Determine the [x, y] coordinate at the center of the cell enclosing the given text.  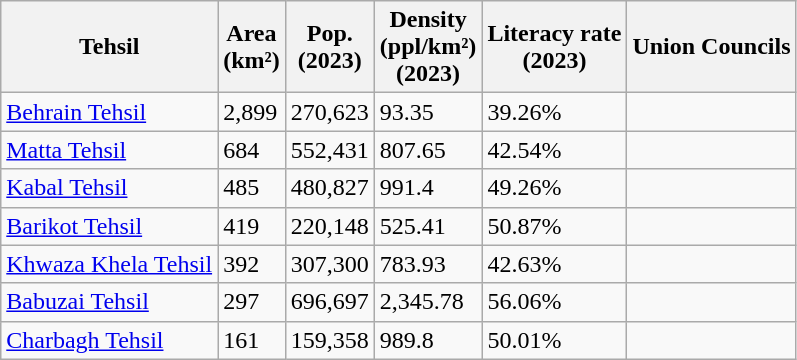
42.63% [554, 264]
684 [252, 150]
50.01% [554, 340]
2,345.78 [428, 302]
552,431 [330, 150]
Union Councils [712, 47]
Babuzai Tehsil [110, 302]
480,827 [330, 188]
807.65 [428, 150]
Kabal Tehsil [110, 188]
783.93 [428, 264]
220,148 [330, 226]
989.8 [428, 340]
Density(ppl/km²)(2023) [428, 47]
270,623 [330, 112]
Barikot Tehsil [110, 226]
Tehsil [110, 47]
419 [252, 226]
297 [252, 302]
Matta Tehsil [110, 150]
307,300 [330, 264]
49.26% [554, 188]
Area(km²) [252, 47]
991.4 [428, 188]
Literacy rate(2023) [554, 47]
93.35 [428, 112]
392 [252, 264]
485 [252, 188]
159,358 [330, 340]
50.87% [554, 226]
56.06% [554, 302]
39.26% [554, 112]
2,899 [252, 112]
Khwaza Khela Tehsil [110, 264]
42.54% [554, 150]
Charbagh Tehsil [110, 340]
Behrain Tehsil [110, 112]
161 [252, 340]
525.41 [428, 226]
Pop.(2023) [330, 47]
696,697 [330, 302]
